Output the (x, y) coordinate of the center of the cell containing the given text.  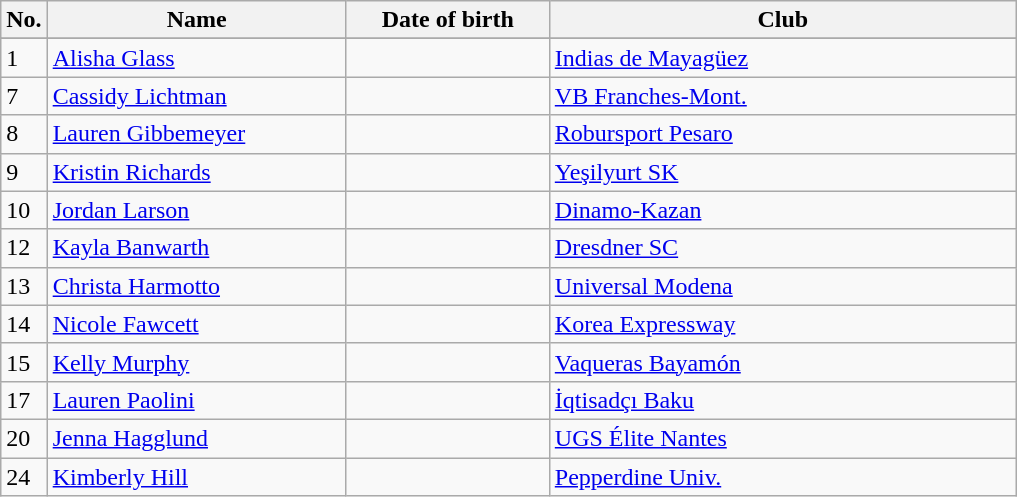
7 (24, 96)
Date of birth (448, 20)
14 (24, 324)
Pepperdine Univ. (782, 477)
Vaqueras Bayamón (782, 362)
Lauren Gibbemeyer (196, 134)
Yeşilyurt SK (782, 172)
8 (24, 134)
Jordan Larson (196, 210)
1 (24, 58)
Lauren Paolini (196, 400)
Robursport Pesaro (782, 134)
9 (24, 172)
10 (24, 210)
Korea Expressway (782, 324)
12 (24, 248)
Dresdner SC (782, 248)
Indias de Mayagüez (782, 58)
13 (24, 286)
17 (24, 400)
Kelly Murphy (196, 362)
Dinamo-Kazan (782, 210)
Kristin Richards (196, 172)
VB Franches-Mont. (782, 96)
Nicole Fawcett (196, 324)
Kimberly Hill (196, 477)
Alisha Glass (196, 58)
UGS Élite Nantes (782, 438)
Universal Modena (782, 286)
20 (24, 438)
No. (24, 20)
Kayla Banwarth (196, 248)
İqtisadçı Baku (782, 400)
Name (196, 20)
Jenna Hagglund (196, 438)
Club (782, 20)
24 (24, 477)
15 (24, 362)
Cassidy Lichtman (196, 96)
Christa Harmotto (196, 286)
